Find where the given text appears and provide that cell's center as [x, y] coordinate. 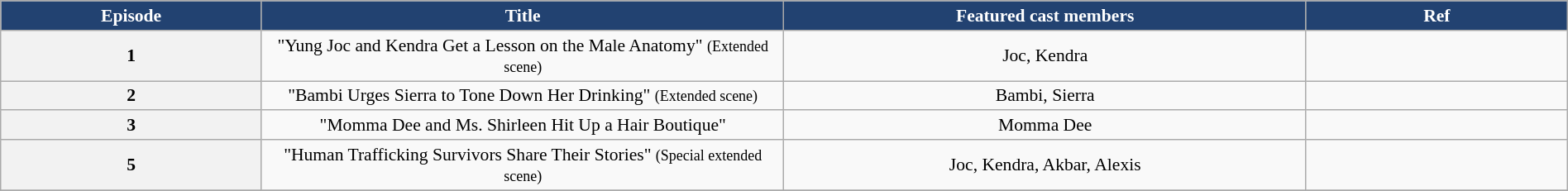
Episode [131, 16]
1 [131, 56]
5 [131, 165]
"Human Trafficking Survivors Share Their Stories" (Special extended scene) [523, 165]
Joc, Kendra [1045, 56]
Title [523, 16]
2 [131, 96]
Ref [1437, 16]
"Bambi Urges Sierra to Tone Down Her Drinking" (Extended scene) [523, 96]
3 [131, 126]
"Momma Dee and Ms. Shirleen Hit Up a Hair Boutique" [523, 126]
Momma Dee [1045, 126]
Featured cast members [1045, 16]
Joc, Kendra, Akbar, Alexis [1045, 165]
Bambi, Sierra [1045, 96]
"Yung Joc and Kendra Get a Lesson on the Male Anatomy" (Extended scene) [523, 56]
